Pinpoint the cell where the given text exists, returning its [X, Y] midpoint coordinate. 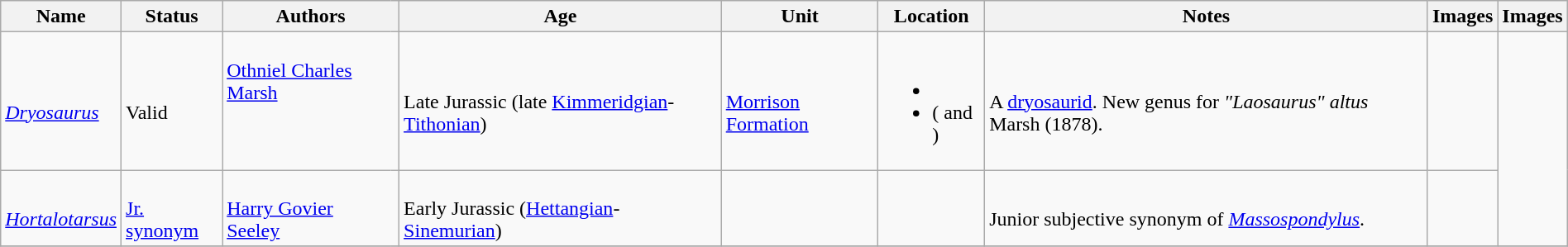
A dryosaurid. New genus for "Laosaurus" altus Marsh (1878). [1207, 101]
Location [931, 17]
Status [172, 17]
Valid [172, 101]
( and ) [931, 101]
Morrison Formation [800, 101]
Dryosaurus [61, 101]
Late Jurassic (late Kimmeridgian-Tithonian) [561, 101]
Authors [311, 17]
Unit [800, 17]
Age [561, 17]
Name [61, 17]
Junior subjective synonym of Massospondylus. [1207, 208]
Othniel Charles Marsh [307, 101]
Harry Govier Seeley [307, 208]
Notes [1207, 17]
Hortalotarsus [61, 208]
Early Jurassic (Hettangian-Sinemurian) [561, 208]
Jr. synonym [172, 208]
